Extract the (X, Y) coordinate from the center of the cell holding the provided text.  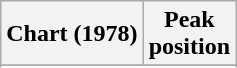
Chart (1978) (72, 34)
Peakposition (189, 34)
